Scan for the cell matching the given text and deliver its [X, Y] coordinate at center. 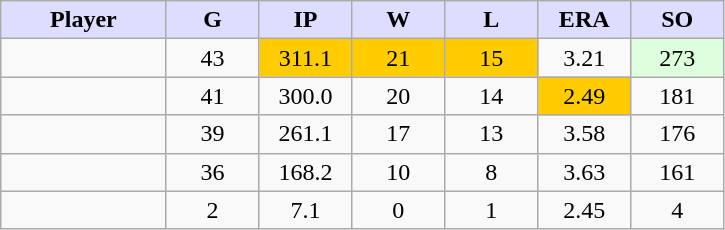
G [212, 20]
1 [492, 210]
W [398, 20]
176 [678, 134]
10 [398, 172]
ERA [584, 20]
43 [212, 58]
2.49 [584, 96]
21 [398, 58]
168.2 [306, 172]
41 [212, 96]
SO [678, 20]
3.58 [584, 134]
39 [212, 134]
3.63 [584, 172]
161 [678, 172]
300.0 [306, 96]
8 [492, 172]
17 [398, 134]
273 [678, 58]
0 [398, 210]
2.45 [584, 210]
311.1 [306, 58]
7.1 [306, 210]
14 [492, 96]
36 [212, 172]
181 [678, 96]
L [492, 20]
IP [306, 20]
20 [398, 96]
13 [492, 134]
3.21 [584, 58]
15 [492, 58]
4 [678, 210]
2 [212, 210]
261.1 [306, 134]
Player [84, 20]
